From the cell containing the given text, extract its center point as (x, y) coordinate. 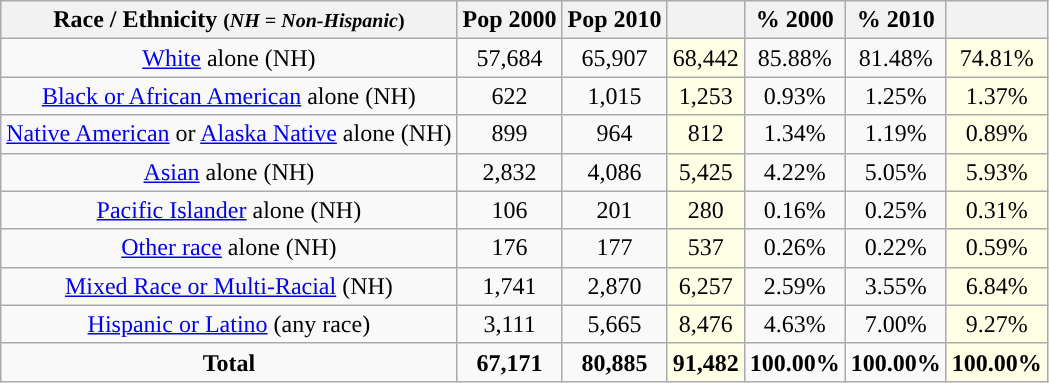
4.63% (794, 324)
537 (706, 248)
3,111 (510, 324)
85.88% (794, 58)
106 (510, 210)
0.93% (794, 96)
1.34% (794, 134)
0.16% (794, 210)
65,907 (614, 58)
White alone (NH) (229, 58)
74.81% (996, 58)
5,425 (706, 172)
2,870 (614, 286)
91,482 (706, 362)
% 2010 (896, 20)
8,476 (706, 324)
9.27% (996, 324)
1.25% (896, 96)
81.48% (896, 58)
4,086 (614, 172)
899 (510, 134)
3.55% (896, 286)
1.19% (896, 134)
812 (706, 134)
2,832 (510, 172)
2.59% (794, 286)
Native American or Alaska Native alone (NH) (229, 134)
1,015 (614, 96)
4.22% (794, 172)
5.93% (996, 172)
1.37% (996, 96)
Other race alone (NH) (229, 248)
6.84% (996, 286)
6,257 (706, 286)
68,442 (706, 58)
1,741 (510, 286)
Pop 2000 (510, 20)
280 (706, 210)
0.31% (996, 210)
1,253 (706, 96)
Total (229, 362)
5.05% (896, 172)
622 (510, 96)
Pacific Islander alone (NH) (229, 210)
176 (510, 248)
57,684 (510, 58)
7.00% (896, 324)
Race / Ethnicity (NH = Non-Hispanic) (229, 20)
Black or African American alone (NH) (229, 96)
80,885 (614, 362)
0.59% (996, 248)
% 2000 (794, 20)
964 (614, 134)
0.26% (794, 248)
0.89% (996, 134)
5,665 (614, 324)
0.25% (896, 210)
Pop 2010 (614, 20)
177 (614, 248)
Asian alone (NH) (229, 172)
Mixed Race or Multi-Racial (NH) (229, 286)
67,171 (510, 362)
0.22% (896, 248)
Hispanic or Latino (any race) (229, 324)
201 (614, 210)
